From the cell containing the given text, extract its center point as (X, Y) coordinate. 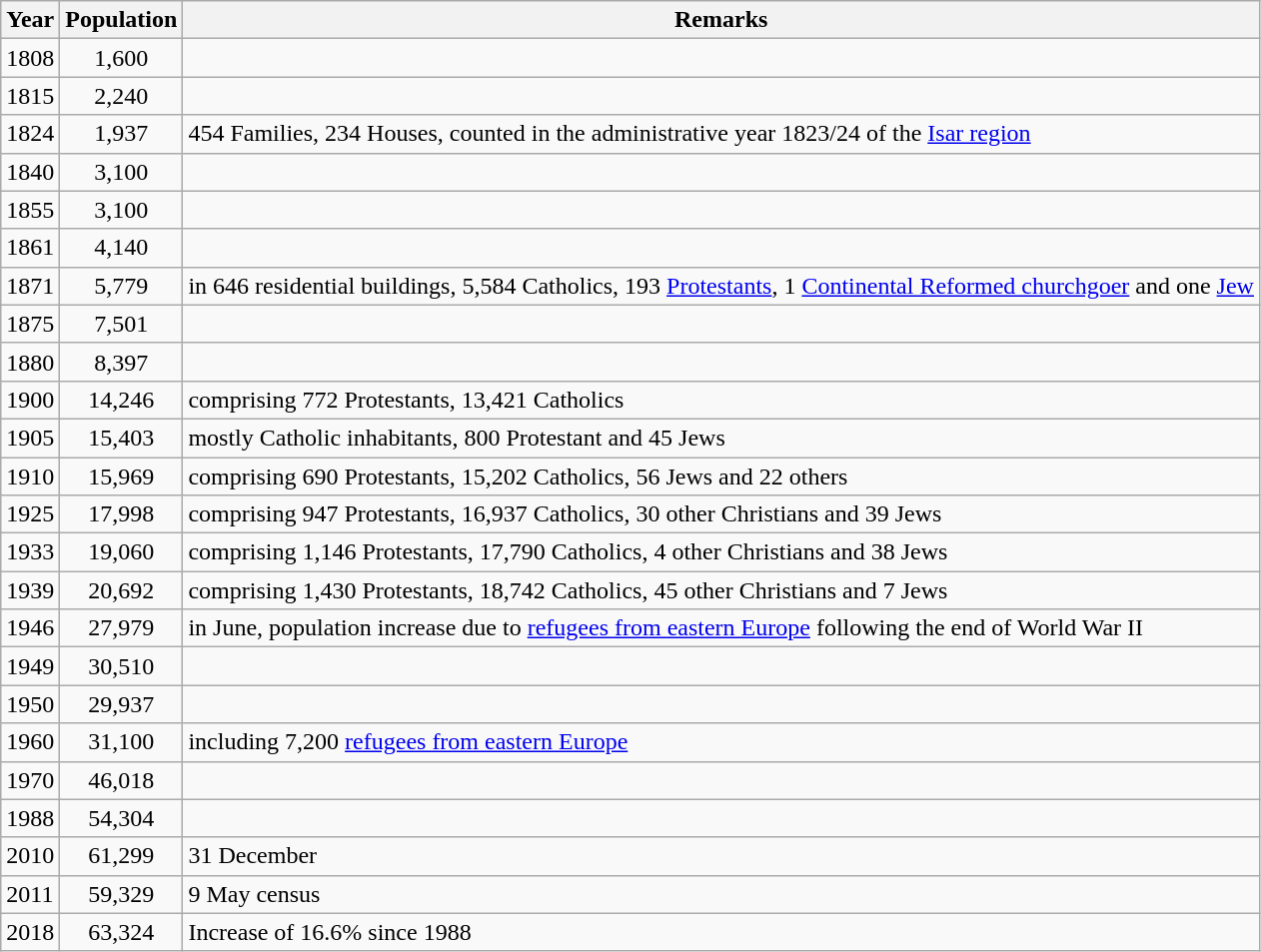
1,937 (122, 134)
30,510 (122, 666)
1970 (30, 780)
2011 (30, 894)
comprising 1,146 Protestants, 17,790 Catholics, 4 other Christians and 38 Jews (721, 552)
5,779 (122, 286)
1815 (30, 96)
1949 (30, 666)
7,501 (122, 324)
Year (30, 20)
Remarks (721, 20)
mostly Catholic inhabitants, 800 Protestant and 45 Jews (721, 438)
1900 (30, 400)
1880 (30, 362)
1824 (30, 134)
9 May census (721, 894)
46,018 (122, 780)
1855 (30, 210)
2,240 (122, 96)
1,600 (122, 58)
1950 (30, 704)
15,969 (122, 476)
59,329 (122, 894)
2010 (30, 856)
1910 (30, 476)
1840 (30, 172)
1939 (30, 590)
8,397 (122, 362)
4,140 (122, 248)
63,324 (122, 932)
19,060 (122, 552)
1925 (30, 514)
54,304 (122, 818)
in June, population increase due to refugees from eastern Europe following the end of World War II (721, 628)
comprising 690 Protestants, 15,202 Catholics, 56 Jews and 22 others (721, 476)
1988 (30, 818)
1861 (30, 248)
31,100 (122, 742)
17,998 (122, 514)
1933 (30, 552)
comprising 1,430 Protestants, 18,742 Catholics, 45 other Christians and 7 Jews (721, 590)
31 December (721, 856)
1808 (30, 58)
2018 (30, 932)
14,246 (122, 400)
1875 (30, 324)
1905 (30, 438)
454 Families, 234 Houses, counted in the administrative year 1823/24 of the Isar region (721, 134)
1946 (30, 628)
including 7,200 refugees from eastern Europe (721, 742)
27,979 (122, 628)
Population (122, 20)
comprising 772 Protestants, 13,421 Catholics (721, 400)
61,299 (122, 856)
in 646 residential buildings, 5,584 Catholics, 193 Protestants, 1 Continental Reformed churchgoer and one Jew (721, 286)
29,937 (122, 704)
Increase of 16.6% since 1988 (721, 932)
1871 (30, 286)
1960 (30, 742)
20,692 (122, 590)
15,403 (122, 438)
comprising 947 Protestants, 16,937 Catholics, 30 other Christians and 39 Jews (721, 514)
